Scan for the cell matching the given text and deliver its (X, Y) coordinate at center. 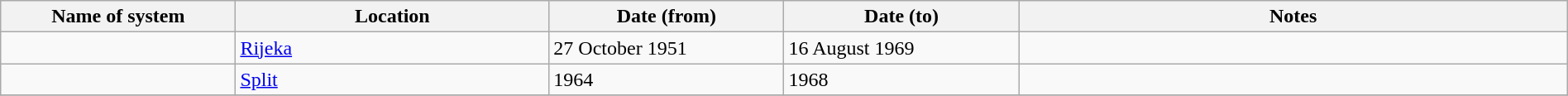
Date (to) (901, 17)
Split (392, 79)
1968 (901, 79)
Name of system (118, 17)
Date (from) (667, 17)
1964 (667, 79)
Location (392, 17)
27 October 1951 (667, 48)
16 August 1969 (901, 48)
Rijeka (392, 48)
Notes (1293, 17)
